For the text-containing cell, return its midpoint in [x, y] coordinate format. 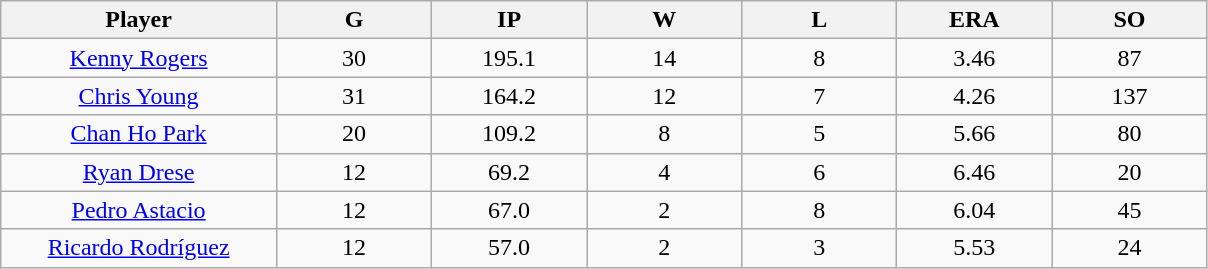
Pedro Astacio [139, 210]
W [664, 20]
24 [1130, 248]
80 [1130, 134]
G [354, 20]
4.26 [974, 96]
Ryan Drese [139, 172]
IP [510, 20]
4 [664, 172]
30 [354, 58]
7 [820, 96]
6.46 [974, 172]
87 [1130, 58]
L [820, 20]
67.0 [510, 210]
Chris Young [139, 96]
31 [354, 96]
Ricardo Rodríguez [139, 248]
5.53 [974, 248]
57.0 [510, 248]
45 [1130, 210]
Player [139, 20]
69.2 [510, 172]
14 [664, 58]
3 [820, 248]
5 [820, 134]
6 [820, 172]
195.1 [510, 58]
Kenny Rogers [139, 58]
3.46 [974, 58]
Chan Ho Park [139, 134]
109.2 [510, 134]
SO [1130, 20]
ERA [974, 20]
164.2 [510, 96]
6.04 [974, 210]
5.66 [974, 134]
137 [1130, 96]
